Output the (x, y) coordinate of the center of the cell containing the given text.  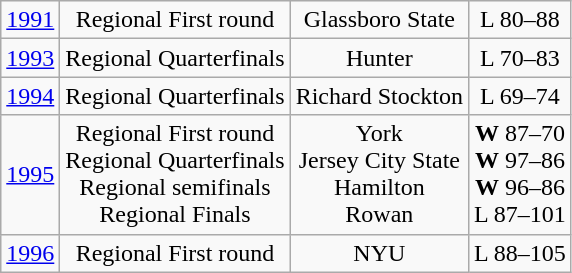
1991 (30, 20)
L 80–88 (520, 20)
1996 (30, 253)
L 88–105 (520, 253)
1994 (30, 96)
1993 (30, 58)
Glassboro State (379, 20)
YorkJersey City StateHamiltonRowan (379, 174)
Hunter (379, 58)
Regional First roundRegional QuarterfinalsRegional semifinalsRegional Finals (175, 174)
L 70–83 (520, 58)
W 87–70W 97–86W 96–86L 87–101 (520, 174)
L 69–74 (520, 96)
1995 (30, 174)
Richard Stockton (379, 96)
NYU (379, 253)
